Return [x, y] of the center of cell containing provided text 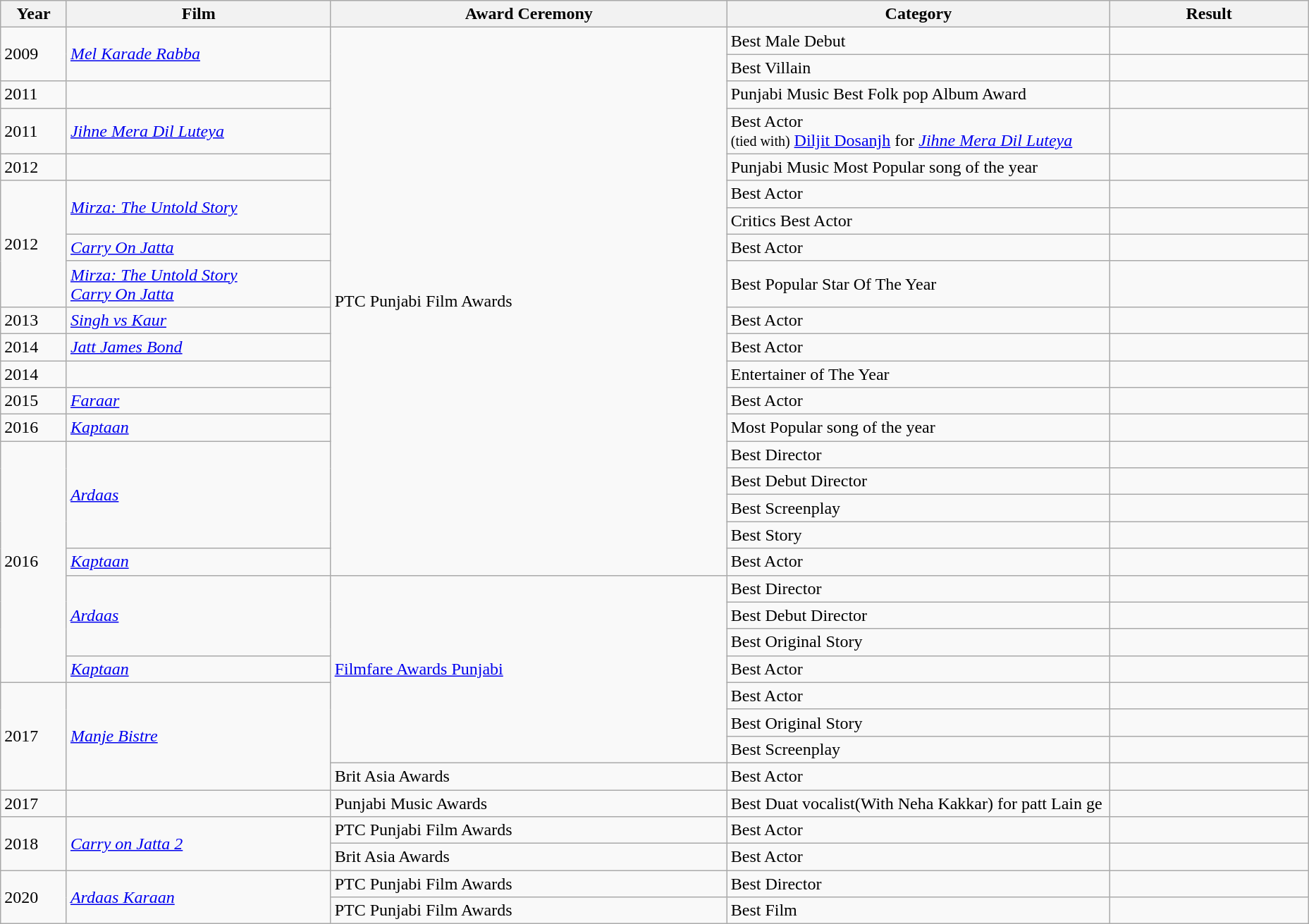
Best Film [918, 911]
Ardaas Karaan [199, 897]
2013 [34, 320]
Manje Bistre [199, 736]
Entertainer of The Year [918, 374]
2020 [34, 897]
Singh vs Kaur [199, 320]
Best Male Debut [918, 41]
Best Story [918, 535]
Carry on Jatta 2 [199, 844]
Result [1210, 14]
Film [199, 14]
Filmfare Awards Punjabi [529, 669]
Punjabi Music Most Popular song of the year [918, 167]
Punjabi Music Best Folk pop Album Award [918, 94]
Category [918, 14]
Mirza: The Untold Story [199, 207]
2015 [34, 401]
Mirza: The Untold StoryCarry On Jatta [199, 283]
Punjabi Music Awards [529, 803]
Most Popular song of the year [918, 428]
Best Popular Star Of The Year [918, 283]
Jatt James Bond [199, 347]
Year [34, 14]
Best Actor (tied with) Diljit Dosanjh for Jihne Mera Dil Luteya [918, 131]
2018 [34, 844]
2009 [34, 54]
Best Duat vocalist(With Neha Kakkar) for patt Lain ge [918, 803]
Faraar [199, 401]
Critics Best Actor [918, 221]
Jihne Mera Dil Luteya [199, 131]
Best Villain [918, 68]
Carry On Jatta [199, 247]
Mel Karade Rabba [199, 54]
Award Ceremony [529, 14]
